Output the [x, y] coordinate of the center of the cell containing the given text.  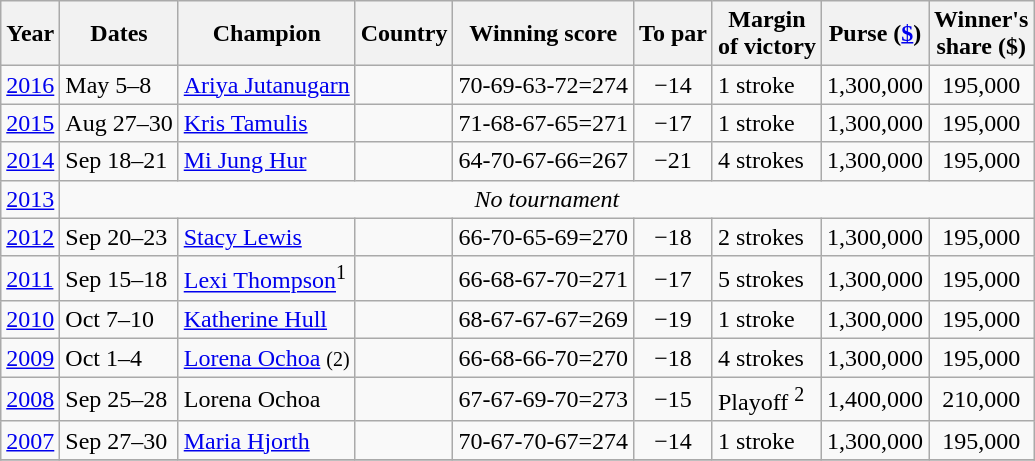
71-68-67-65=271 [544, 123]
Winning score [544, 34]
May 5–8 [119, 85]
Katherine Hull [266, 320]
Winner'sshare ($) [982, 34]
2008 [30, 400]
Lexi Thompson1 [266, 278]
Stacy Lewis [266, 237]
68-67-67-67=269 [544, 320]
70-67-70-67=274 [544, 440]
5 strokes [766, 278]
Year [30, 34]
2013 [30, 199]
Country [404, 34]
2015 [30, 123]
2 strokes [766, 237]
Kris Tamulis [266, 123]
Sep 20–23 [119, 237]
210,000 [982, 400]
2011 [30, 278]
2009 [30, 358]
64-70-67-66=267 [544, 161]
66-68-66-70=270 [544, 358]
2007 [30, 440]
2014 [30, 161]
Ariya Jutanugarn [266, 85]
70-69-63-72=274 [544, 85]
Oct 7–10 [119, 320]
66-68-67-70=271 [544, 278]
66-70-65-69=270 [544, 237]
2010 [30, 320]
67-67-69-70=273 [544, 400]
Champion [266, 34]
Dates [119, 34]
Sep 27–30 [119, 440]
Mi Jung Hur [266, 161]
Marginof victory [766, 34]
Lorena Ochoa (2) [266, 358]
−15 [674, 400]
To par [674, 34]
2012 [30, 237]
Aug 27–30 [119, 123]
1,400,000 [874, 400]
2016 [30, 85]
Lorena Ochoa [266, 400]
−19 [674, 320]
No tournament [547, 199]
Playoff 2 [766, 400]
Maria Hjorth [266, 440]
−21 [674, 161]
Sep 25–28 [119, 400]
Oct 1–4 [119, 358]
Sep 18–21 [119, 161]
Purse ($) [874, 34]
Sep 15–18 [119, 278]
